Capture the cell that displays the provided text and extract its (x, y) central coordinate. 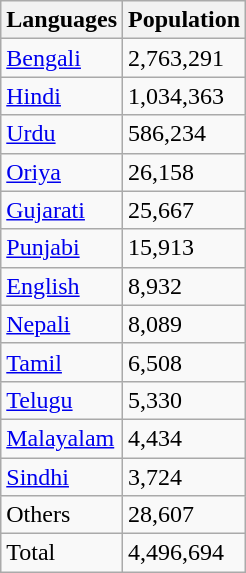
5,330 (184, 400)
English (62, 286)
Oriya (62, 172)
Population (184, 20)
6,508 (184, 362)
1,034,363 (184, 96)
Tamil (62, 362)
Nepali (62, 324)
4,496,694 (184, 553)
Punjabi (62, 248)
26,158 (184, 172)
4,434 (184, 438)
Gujarati (62, 210)
8,089 (184, 324)
Telugu (62, 400)
8,932 (184, 286)
586,234 (184, 134)
Others (62, 515)
Bengali (62, 58)
Sindhi (62, 477)
28,607 (184, 515)
Total (62, 553)
Languages (62, 20)
Hindi (62, 96)
25,667 (184, 210)
3,724 (184, 477)
2,763,291 (184, 58)
Urdu (62, 134)
15,913 (184, 248)
Malayalam (62, 438)
